Scan for the cell matching the given text and deliver its (X, Y) coordinate at center. 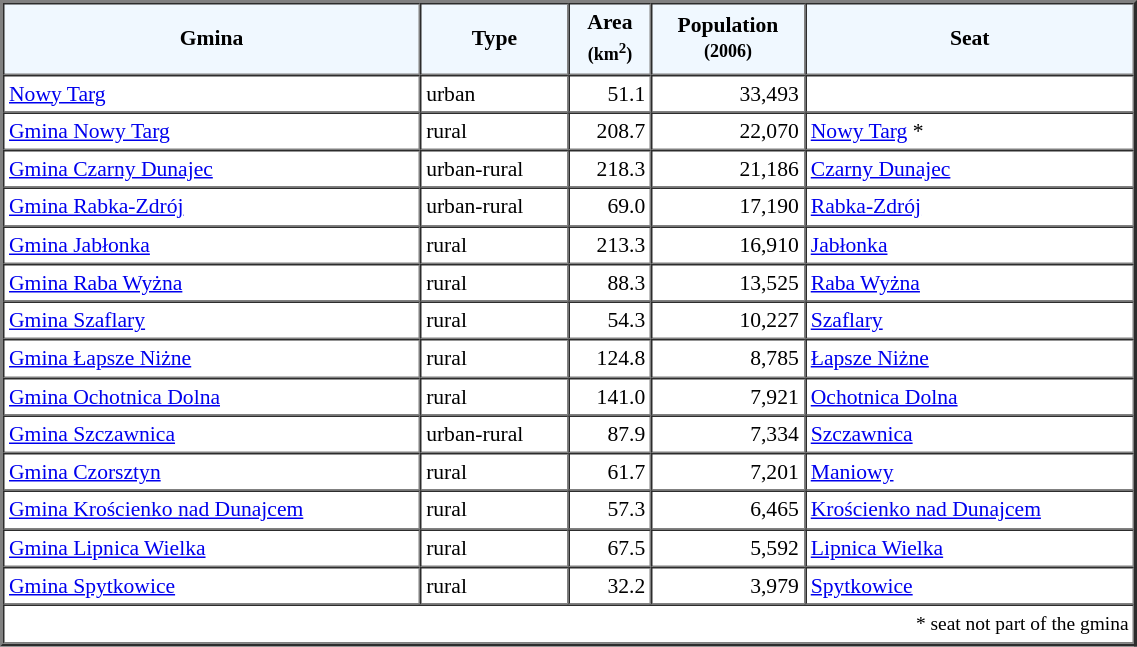
5,592 (728, 548)
13,525 (728, 283)
218.3 (610, 169)
Nowy Targ * (970, 131)
3,979 (728, 586)
54.3 (610, 321)
213.3 (610, 245)
Gmina Łapsze Niżne (212, 359)
6,465 (728, 510)
16,910 (728, 245)
88.3 (610, 283)
Gmina Jabłonka (212, 245)
22,070 (728, 131)
Seat (970, 38)
Gmina Rabka-Zdrój (212, 207)
Rabka-Zdrój (970, 207)
7,921 (728, 396)
Krościenko nad Dunajcem (970, 510)
141.0 (610, 396)
Ochotnica Dolna (970, 396)
Population(2006) (728, 38)
69.0 (610, 207)
Gmina Czorsztyn (212, 472)
8,785 (728, 359)
Spytkowice (970, 586)
Gmina Lipnica Wielka (212, 548)
7,201 (728, 472)
Gmina Ochotnica Dolna (212, 396)
Lipnica Wielka (970, 548)
32.2 (610, 586)
Szczawnica (970, 434)
Type (494, 38)
Area(km2) (610, 38)
67.5 (610, 548)
21,186 (728, 169)
10,227 (728, 321)
Łapsze Niżne (970, 359)
57.3 (610, 510)
Raba Wyżna (970, 283)
33,493 (728, 93)
Gmina Czarny Dunajec (212, 169)
Gmina Spytkowice (212, 586)
urban (494, 93)
Szaflary (970, 321)
Gmina Szaflary (212, 321)
Jabłonka (970, 245)
Gmina (212, 38)
Czarny Dunajec (970, 169)
Gmina Nowy Targ (212, 131)
Gmina Szczawnica (212, 434)
17,190 (728, 207)
7,334 (728, 434)
208.7 (610, 131)
61.7 (610, 472)
Maniowy (970, 472)
* seat not part of the gmina (569, 624)
51.1 (610, 93)
Gmina Raba Wyżna (212, 283)
124.8 (610, 359)
Gmina Krościenko nad Dunajcem (212, 510)
Nowy Targ (212, 93)
87.9 (610, 434)
